Search for the cell housing the specified text and yield its [x, y] center coordinate. 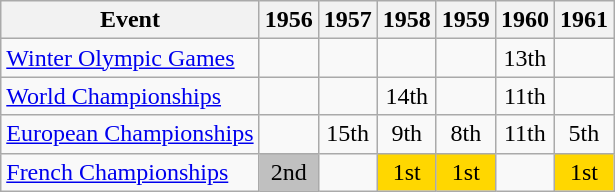
2nd [288, 172]
Event [130, 20]
Winter Olympic Games [130, 58]
French Championships [130, 172]
European Championships [130, 134]
1957 [348, 20]
1961 [584, 20]
13th [524, 58]
1959 [466, 20]
8th [466, 134]
15th [348, 134]
World Championships [130, 96]
1960 [524, 20]
9th [406, 134]
1958 [406, 20]
5th [584, 134]
14th [406, 96]
1956 [288, 20]
